Detect which cell encompasses the target text, then output its [x, y] center coordinate. 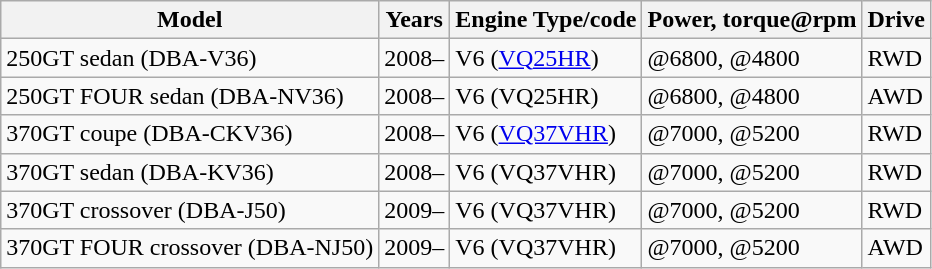
250GT sedan (DBA-V36) [190, 58]
370GT sedan (DBA-KV36) [190, 172]
370GT coupe (DBA-CKV36) [190, 134]
Drive [896, 20]
Power, torque@rpm [752, 20]
Model [190, 20]
Engine Type/code [546, 20]
370GT crossover (DBA-J50) [190, 210]
370GT FOUR crossover (DBA-NJ50) [190, 248]
Years [414, 20]
250GT FOUR sedan (DBA-NV36) [190, 96]
